Identify which cell holds the provided text, then report its [X, Y] central coordinate. 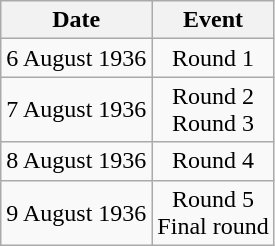
9 August 1936 [76, 212]
8 August 1936 [76, 161]
6 August 1936 [76, 58]
Event [213, 20]
Round 5Final round [213, 212]
Round 4 [213, 161]
Date [76, 20]
Round 2Round 3 [213, 110]
7 August 1936 [76, 110]
Round 1 [213, 58]
